Identify which cell holds the provided text, then report its (x, y) central coordinate. 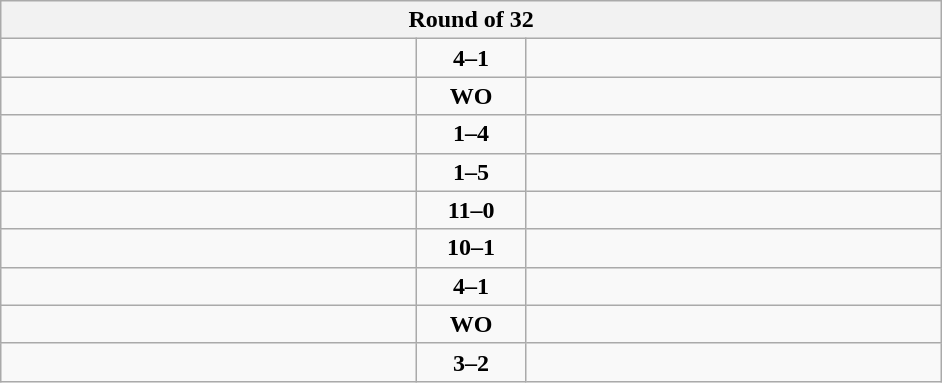
1–4 (472, 134)
10–1 (472, 248)
3–2 (472, 362)
1–5 (472, 172)
11–0 (472, 210)
Round of 32 (472, 20)
